Output the (X, Y) coordinate of the center of the cell containing the given text.  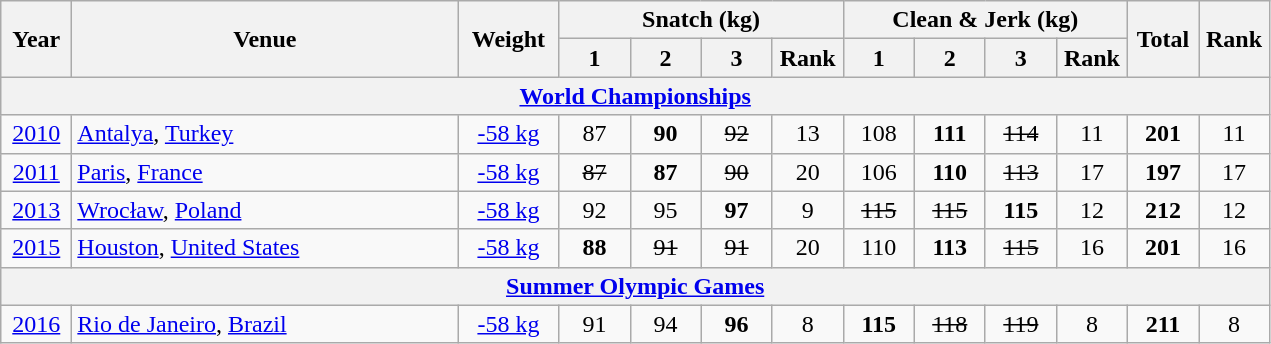
World Championships (636, 96)
95 (666, 210)
211 (1162, 324)
2015 (36, 248)
2013 (36, 210)
Year (36, 39)
Paris, France (265, 172)
13 (808, 134)
96 (736, 324)
2011 (36, 172)
Clean & Jerk (kg) (985, 20)
197 (1162, 172)
108 (878, 134)
94 (666, 324)
111 (950, 134)
9 (808, 210)
Total (1162, 39)
88 (594, 248)
106 (878, 172)
Rio de Janeiro, Brazil (265, 324)
Weight (508, 39)
97 (736, 210)
Houston, United States (265, 248)
118 (950, 324)
Wrocław, Poland (265, 210)
Summer Olympic Games (636, 286)
2016 (36, 324)
Venue (265, 39)
212 (1162, 210)
114 (1020, 134)
Snatch (kg) (701, 20)
2010 (36, 134)
Antalya, Turkey (265, 134)
119 (1020, 324)
